Determine the [x, y] coordinate at the center of the cell enclosing the given text.  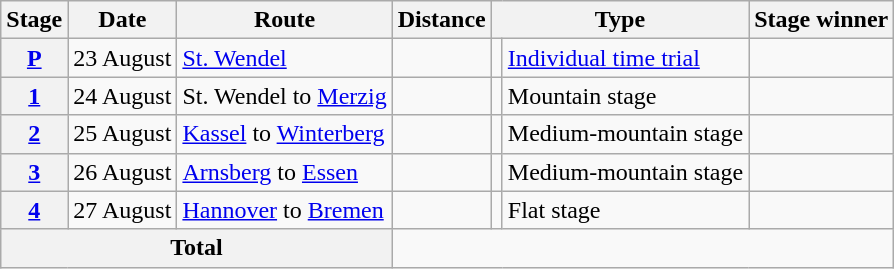
23 August [122, 58]
Mountain stage [625, 96]
Date [122, 20]
25 August [122, 134]
4 [34, 210]
Distance [442, 20]
2 [34, 134]
Arnsberg to Essen [284, 172]
P [34, 58]
Total [196, 248]
Individual time trial [625, 58]
St. Wendel [284, 58]
1 [34, 96]
27 August [122, 210]
3 [34, 172]
Flat stage [625, 210]
Hannover to Bremen [284, 210]
Type [620, 20]
Stage [34, 20]
26 August [122, 172]
St. Wendel to Merzig [284, 96]
Kassel to Winterberg [284, 134]
Route [284, 20]
24 August [122, 96]
Stage winner [822, 20]
